From the cell containing the given text, extract its center point as [x, y] coordinate. 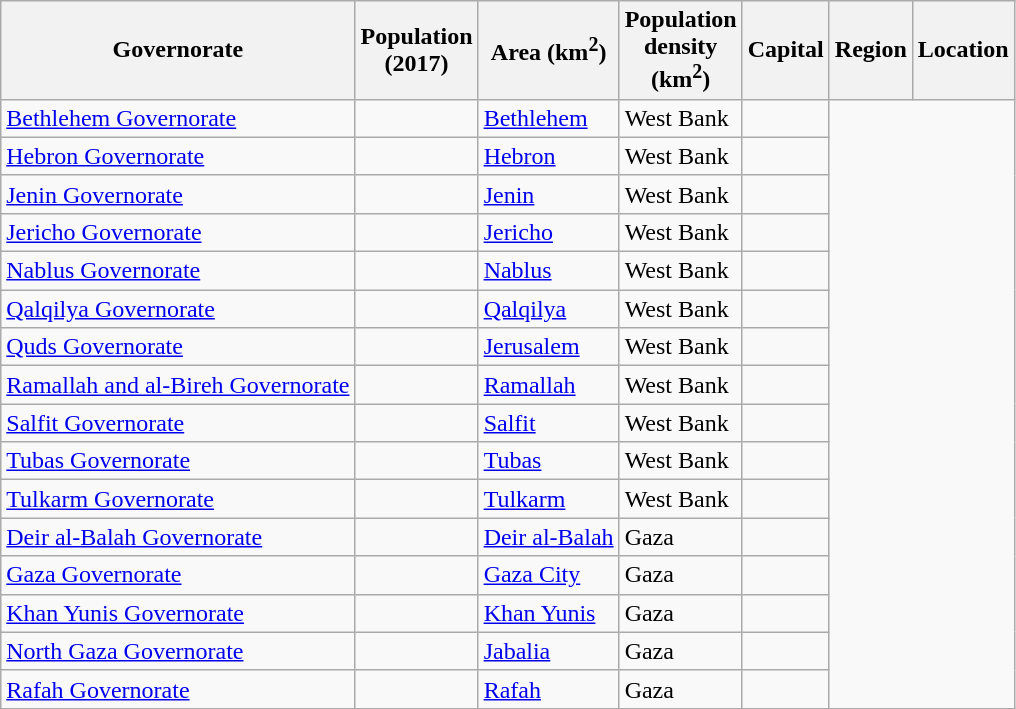
Gaza City [548, 575]
Jerusalem [548, 347]
Governorate [178, 50]
Rafah [548, 689]
Bethlehem Governorate [178, 118]
Salfit [548, 423]
Jericho Governorate [178, 232]
Ramallah [548, 385]
Qalqilya [548, 309]
Tulkarm Governorate [178, 499]
Qalqilya Governorate [178, 309]
Jenin Governorate [178, 194]
Gaza Governorate [178, 575]
Hebron Governorate [178, 156]
Deir al-Balah [548, 537]
Nablus [548, 271]
North Gaza Governorate [178, 651]
Khan Yunis Governorate [178, 613]
Rafah Governorate [178, 689]
Quds Governorate [178, 347]
Ramallah and al-Bireh Governorate [178, 385]
Salfit Governorate [178, 423]
Populationdensity(km2) [680, 50]
Jericho [548, 232]
Nablus Governorate [178, 271]
Tubas [548, 461]
Hebron [548, 156]
Jenin [548, 194]
Area (km2) [548, 50]
Location [963, 50]
Region [870, 50]
Khan Yunis [548, 613]
Population(2017) [416, 50]
Tulkarm [548, 499]
Tubas Governorate [178, 461]
Bethlehem [548, 118]
Deir al-Balah Governorate [178, 537]
Capital [786, 50]
Jabalia [548, 651]
